Detect which cell encompasses the target text, then output its [x, y] center coordinate. 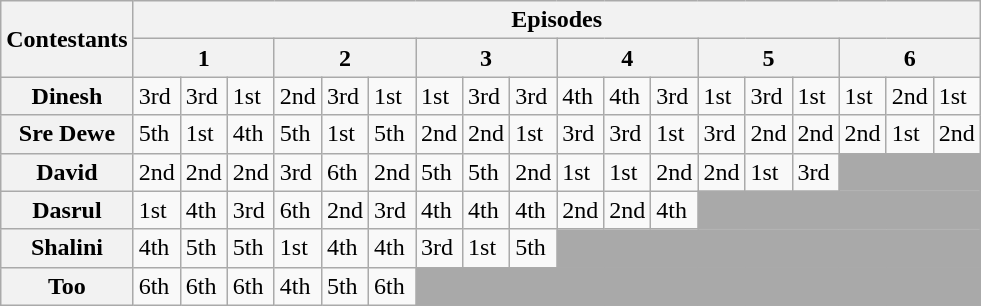
Dasrul [67, 210]
Contestants [67, 39]
Shalini [67, 248]
Dinesh [67, 96]
1 [204, 58]
4 [628, 58]
Episodes [556, 20]
2 [344, 58]
6 [910, 58]
Too [67, 286]
3 [486, 58]
David [67, 172]
Sre Dewe [67, 134]
5 [768, 58]
